Detect which cell encompasses the target text, then output its (X, Y) center coordinate. 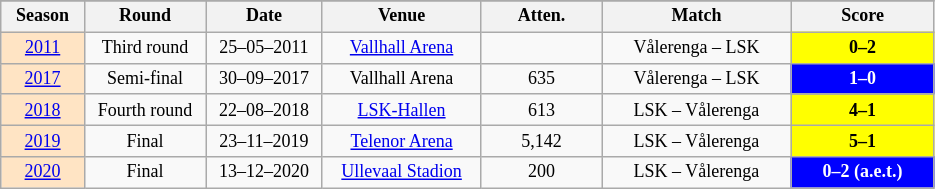
Semi-final (144, 78)
0–2 (a.e.t.) (863, 172)
200 (542, 172)
Match (696, 16)
0–2 (863, 48)
613 (542, 110)
Venue (402, 16)
Score (863, 16)
Telenor Arena (402, 140)
2020 (43, 172)
Round (144, 16)
2018 (43, 110)
5–1 (863, 140)
30–09–2017 (264, 78)
5,142 (542, 140)
635 (542, 78)
23–11–2019 (264, 140)
LSK-Hallen (402, 110)
22–08–2018 (264, 110)
2011 (43, 48)
Season (43, 16)
Ullevaal Stadion (402, 172)
1–0 (863, 78)
4–1 (863, 110)
Fourth round (144, 110)
2017 (43, 78)
2019 (43, 140)
13–12–2020 (264, 172)
Atten. (542, 16)
25–05–2011 (264, 48)
Date (264, 16)
Third round (144, 48)
